Detect which cell encompasses the target text, then output its [X, Y] center coordinate. 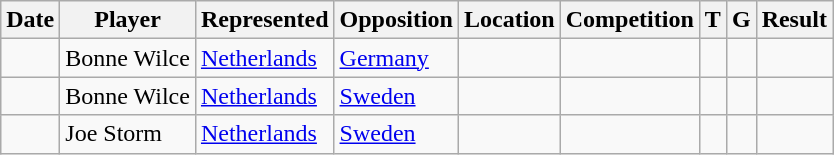
Location [509, 20]
Competition [630, 20]
Date [30, 20]
Opposition [396, 20]
Represented [264, 20]
T [712, 20]
Player [128, 20]
Joe Storm [128, 134]
G [741, 20]
Germany [396, 58]
Result [794, 20]
